Return the (X, Y) coordinate for the center point of the cell that contains the specified text.  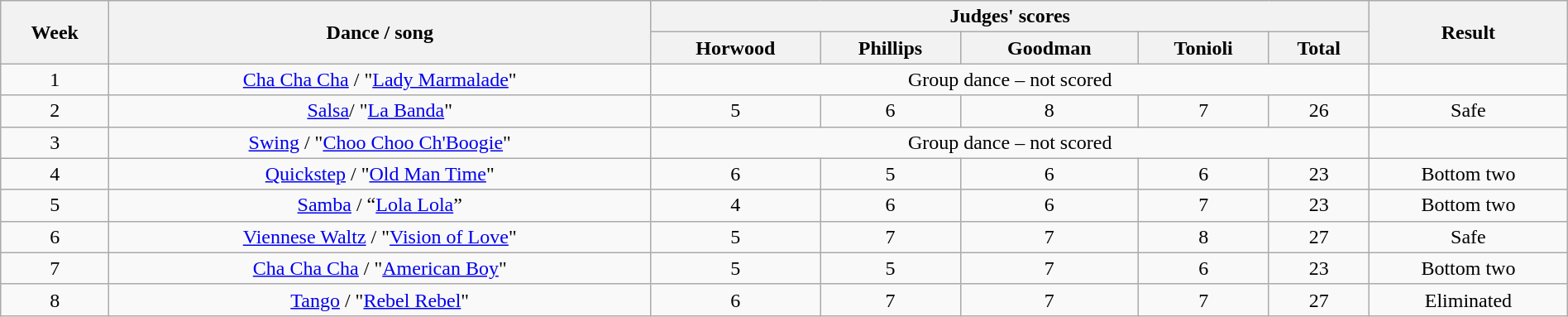
Goodman (1049, 48)
Eliminated (1469, 300)
Swing / "Choo Choo Ch'Boogie" (380, 142)
2 (55, 111)
1 (55, 79)
Horwood (736, 48)
Samba / “Lola Lola” (380, 205)
Tango / "Rebel Rebel" (380, 300)
Judges' scores (1011, 17)
Salsa/ "La Banda" (380, 111)
Week (55, 32)
Cha Cha Cha / "Lady Marmalade" (380, 79)
Quickstep / "Old Man Time" (380, 174)
Total (1319, 48)
26 (1319, 111)
Phillips (890, 48)
Tonioli (1202, 48)
Viennese Waltz / "Vision of Love" (380, 237)
Dance / song (380, 32)
3 (55, 142)
Result (1469, 32)
Cha Cha Cha / "American Boy" (380, 268)
